Extract the [x, y] coordinate from the center of the cell holding the provided text.  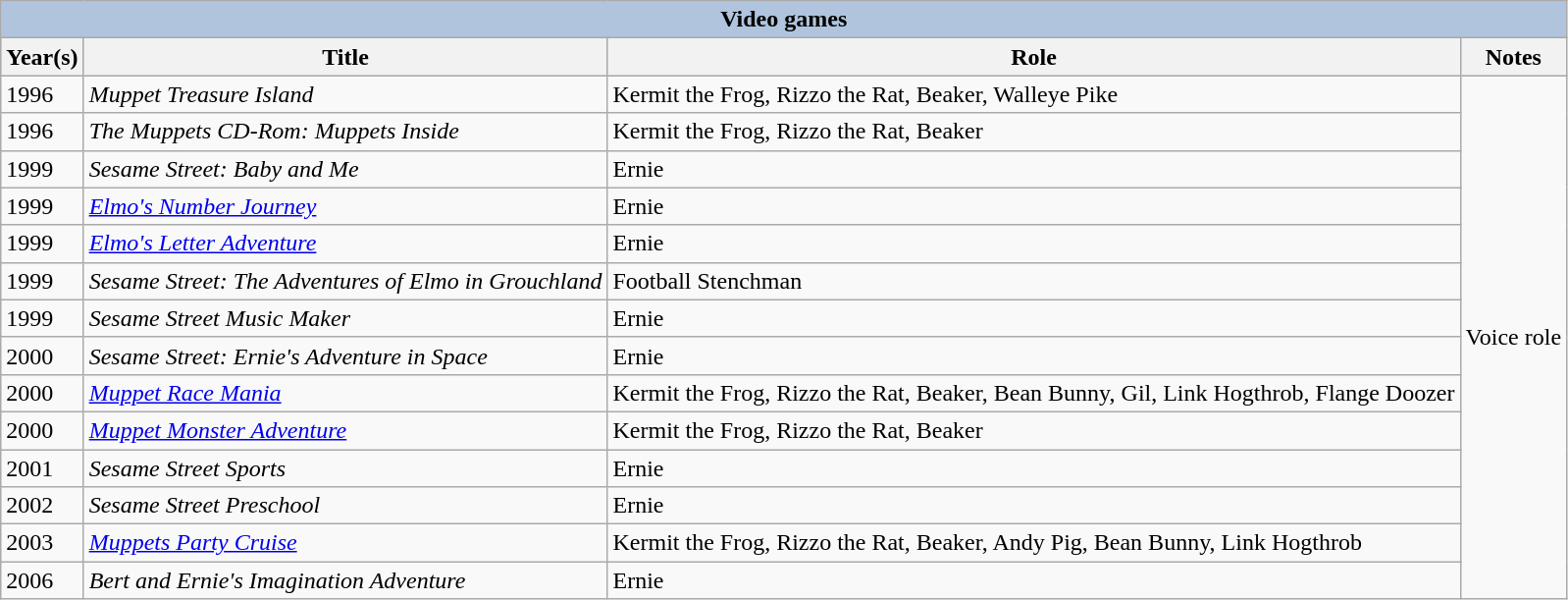
Football Stenchman [1034, 281]
Sesame Street Preschool [345, 506]
Elmo's Letter Adventure [345, 244]
Kermit the Frog, Rizzo the Rat, Beaker, Andy Pig, Bean Bunny, Link Hogthrob [1034, 543]
Muppet Monster Adventure [345, 430]
Sesame Street: Baby and Me [345, 169]
Muppet Race Mania [345, 393]
Muppet Treasure Island [345, 94]
2003 [42, 543]
Bert and Ernie's Imagination Adventure [345, 580]
The Muppets CD-Rom: Muppets Inside [345, 132]
Sesame Street Music Maker [345, 318]
Notes [1513, 57]
Video games [784, 20]
Kermit the Frog, Rizzo the Rat, Beaker, Walleye Pike [1034, 94]
Role [1034, 57]
2001 [42, 468]
Sesame Street: Ernie's Adventure in Space [345, 355]
Kermit the Frog, Rizzo the Rat, Beaker, Bean Bunny, Gil, Link Hogthrob, Flange Doozer [1034, 393]
Muppets Party Cruise [345, 543]
2006 [42, 580]
Sesame Street Sports [345, 468]
2002 [42, 506]
Year(s) [42, 57]
Voice role [1513, 338]
Sesame Street: The Adventures of Elmo in Grouchland [345, 281]
Elmo's Number Journey [345, 206]
Title [345, 57]
